Pinpoint the cell where the given text exists, returning its [X, Y] midpoint coordinate. 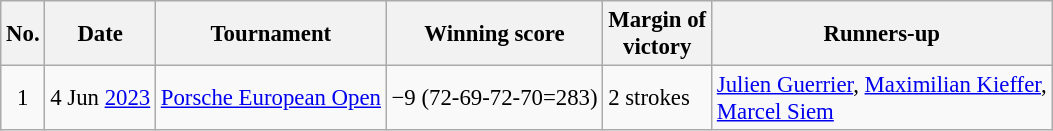
Tournament [270, 34]
Winning score [494, 34]
4 Jun 2023 [100, 98]
2 strokes [658, 98]
−9 (72-69-72-70=283) [494, 98]
Margin ofvictory [658, 34]
Date [100, 34]
Porsche European Open [270, 98]
Julien Guerrier, Maximilian Kieffer, Marcel Siem [882, 98]
No. [23, 34]
Runners-up [882, 34]
1 [23, 98]
